Pinpoint the cell where the given text exists, returning its (x, y) midpoint coordinate. 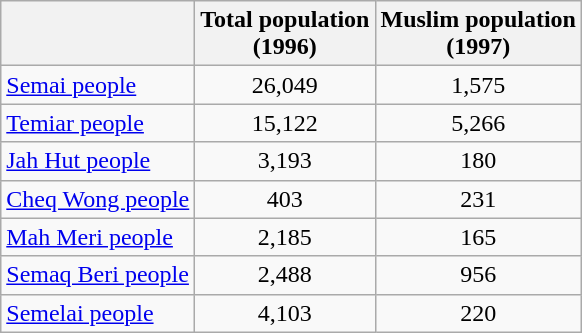
403 (285, 199)
231 (478, 199)
1,575 (478, 85)
Semaq Beri people (98, 275)
5,266 (478, 123)
Semelai people (98, 313)
15,122 (285, 123)
165 (478, 237)
956 (478, 275)
Temiar people (98, 123)
2,488 (285, 275)
180 (478, 161)
Muslim population(1997) (478, 34)
Total population(1996) (285, 34)
Mah Meri people (98, 237)
26,049 (285, 85)
4,103 (285, 313)
Jah Hut people (98, 161)
Semai people (98, 85)
3,193 (285, 161)
2,185 (285, 237)
220 (478, 313)
Cheq Wong people (98, 199)
